Capture the cell that displays the provided text and extract its (x, y) central coordinate. 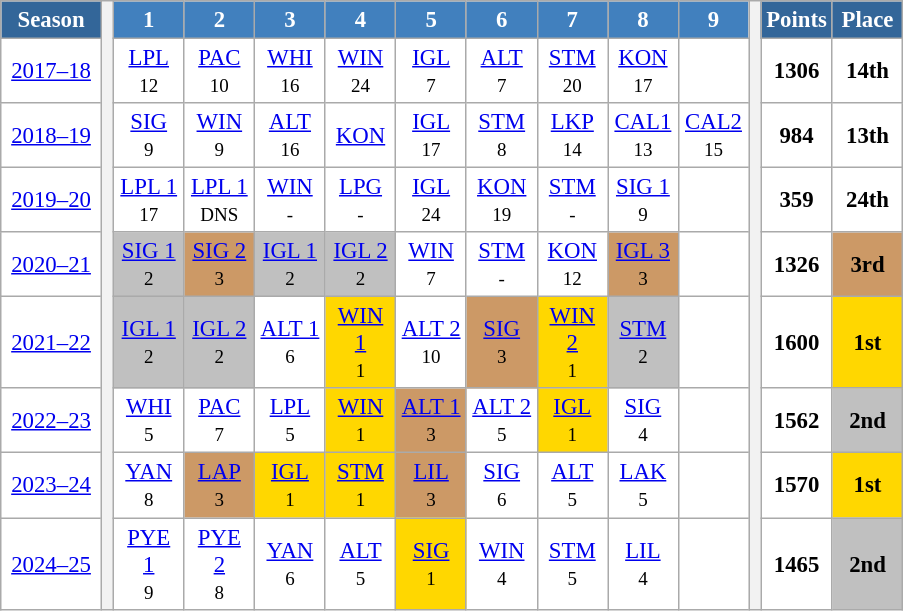
LAP3 (220, 486)
YAN8 (148, 486)
PYE 19 (148, 564)
ALT 25 (502, 420)
WIN7 (432, 264)
WHI16 (290, 72)
LPL 1DNS (220, 200)
STM20 (572, 72)
IGL7 (432, 72)
WIN 11 (360, 343)
1465 (796, 564)
WIN 21 (572, 343)
LPL12 (148, 72)
Points (796, 20)
LPL 117 (148, 200)
CAL215 (714, 136)
SIG6 (502, 486)
5 (432, 20)
2022–23 (52, 420)
WIN- (290, 200)
PAC7 (220, 420)
ALT7 (502, 72)
STM1 (360, 486)
2023–24 (52, 486)
1570 (796, 486)
IGL 33 (644, 264)
LIL3 (432, 486)
1562 (796, 420)
24th (868, 200)
STM8 (502, 136)
IGL24 (432, 200)
SIG4 (644, 420)
2021–22 (52, 343)
ALT16 (290, 136)
14th (868, 72)
984 (796, 136)
KON (360, 136)
1306 (796, 72)
2 (220, 20)
PYE 28 (220, 564)
9 (714, 20)
PAC10 (220, 72)
KON17 (644, 72)
Place (868, 20)
ALT 210 (432, 343)
SIG 23 (220, 264)
2020–21 (52, 264)
YAN6 (290, 564)
3rd (868, 264)
KON19 (502, 200)
13th (868, 136)
WHI5 (148, 420)
WIN9 (220, 136)
STM2 (644, 343)
STM5 (572, 564)
ALT 13 (432, 420)
LIL4 (644, 564)
3 (290, 20)
SIG9 (148, 136)
WIN4 (502, 564)
2018–19 (52, 136)
SIG3 (502, 343)
1326 (796, 264)
ALT 16 (290, 343)
LPG- (360, 200)
WIN1 (360, 420)
LKP14 (572, 136)
6 (502, 20)
1600 (796, 343)
359 (796, 200)
SIG 19 (644, 200)
2017–18 (52, 72)
4 (360, 20)
LAK5 (644, 486)
2019–20 (52, 200)
CAL113 (644, 136)
1 (148, 20)
KON12 (572, 264)
WIN24 (360, 72)
7 (572, 20)
8 (644, 20)
LPL5 (290, 420)
2024–25 (52, 564)
SIG 12 (148, 264)
IGL17 (432, 136)
SIG1 (432, 564)
Season (52, 20)
